Search for the cell housing the specified text and yield its [X, Y] center coordinate. 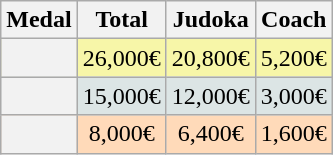
Judoka [210, 20]
Coach [294, 20]
12,000€ [210, 96]
Total [122, 20]
6,400€ [210, 134]
8,000€ [122, 134]
3,000€ [294, 96]
1,600€ [294, 134]
Medal [39, 20]
5,200€ [294, 58]
15,000€ [122, 96]
26,000€ [122, 58]
20,800€ [210, 58]
